Determine the [x, y] coordinate at the center of the cell enclosing the given text.  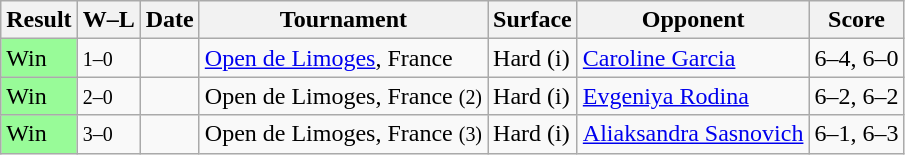
Date [170, 20]
Caroline Garcia [693, 58]
W–L [108, 20]
Open de Limoges, France (3) [343, 134]
3–0 [108, 134]
Opponent [693, 20]
Evgeniya Rodina [693, 96]
2–0 [108, 96]
1–0 [108, 58]
6–1, 6–3 [856, 134]
Open de Limoges, France [343, 58]
Aliaksandra Sasnovich [693, 134]
Result [39, 20]
Open de Limoges, France (2) [343, 96]
Surface [533, 20]
Score [856, 20]
6–4, 6–0 [856, 58]
6–2, 6–2 [856, 96]
Tournament [343, 20]
